Identify which cell holds the provided text, then report its (X, Y) central coordinate. 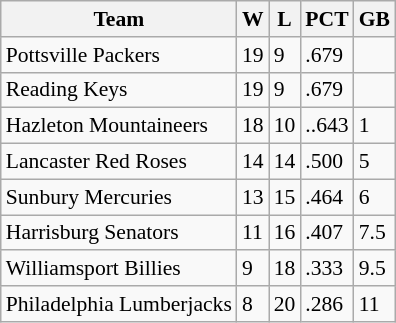
8 (253, 304)
Sunbury Mercuries (119, 197)
9.5 (374, 269)
W (253, 19)
L (285, 19)
.286 (326, 304)
Lancaster Red Roses (119, 162)
10 (285, 126)
.464 (326, 197)
20 (285, 304)
.500 (326, 162)
1 (374, 126)
.407 (326, 233)
.333 (326, 269)
5 (374, 162)
Pottsville Packers (119, 55)
Williamsport Billies (119, 269)
PCT (326, 19)
Harrisburg Senators (119, 233)
Team (119, 19)
16 (285, 233)
7.5 (374, 233)
Reading Keys (119, 90)
Philadelphia Lumberjacks (119, 304)
6 (374, 197)
GB (374, 19)
Hazleton Mountaineers (119, 126)
15 (285, 197)
..643 (326, 126)
13 (253, 197)
